From the cell containing the given text, extract its center point as (x, y) coordinate. 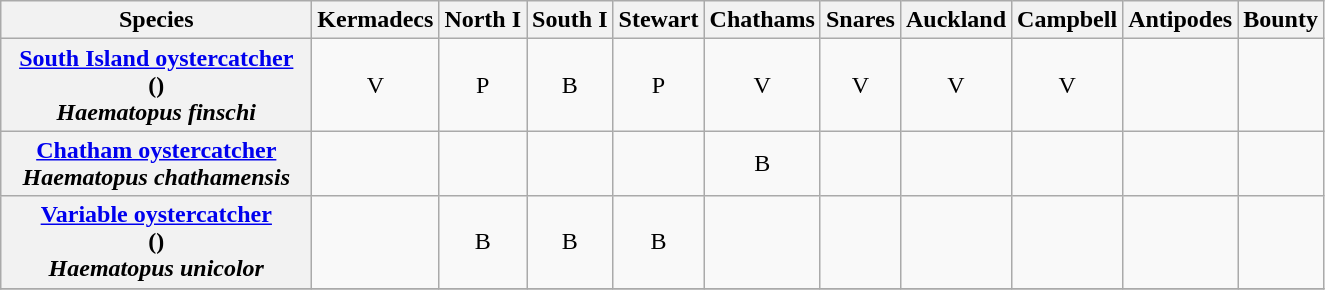
Chathams (762, 20)
Variable oystercatcher()Haematopus unicolor (156, 242)
Campbell (1068, 20)
Snares (860, 20)
Antipodes (1180, 20)
South I (570, 20)
North I (483, 20)
Auckland (956, 20)
Species (156, 20)
South Island oystercatcher()Haematopus finschi (156, 85)
Bounty (1281, 20)
Chatham oystercatcherHaematopus chathamensis (156, 164)
Stewart (658, 20)
Kermadecs (376, 20)
